Extract the (x, y) coordinate from the center of the cell holding the provided text.  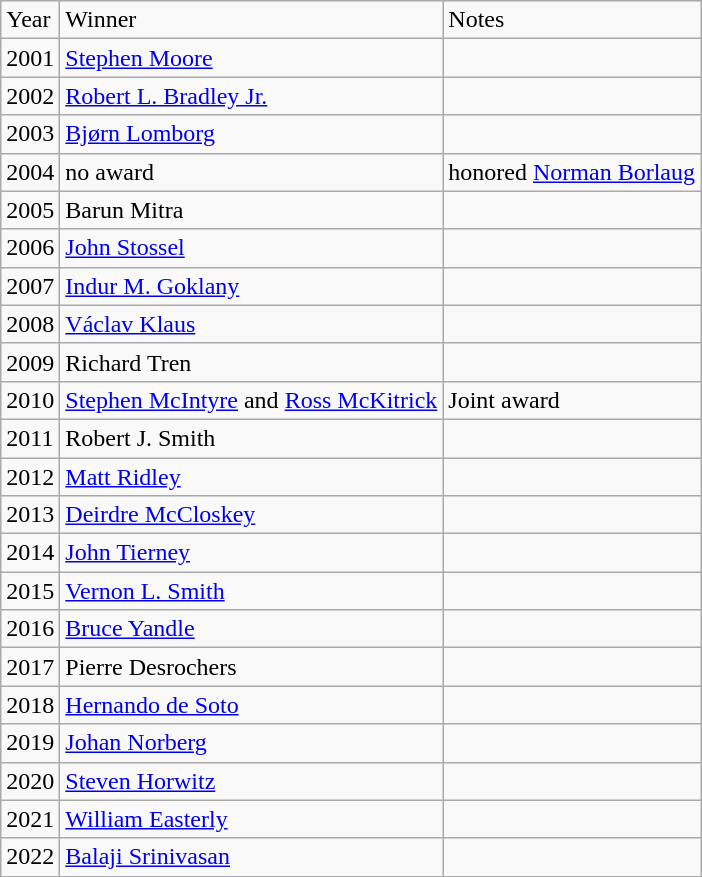
Pierre Desrochers (252, 667)
2001 (30, 58)
2008 (30, 324)
2019 (30, 743)
2012 (30, 477)
2018 (30, 705)
2020 (30, 781)
Robert J. Smith (252, 438)
John Tierney (252, 553)
Johan Norberg (252, 743)
2007 (30, 286)
no award (252, 172)
Matt Ridley (252, 477)
Robert L. Bradley Jr. (252, 96)
honored Norman Borlaug (572, 172)
Václav Klaus (252, 324)
Notes (572, 20)
Hernando de Soto (252, 705)
Bjørn Lomborg (252, 134)
Bruce Yandle (252, 629)
2014 (30, 553)
Winner (252, 20)
Steven Horwitz (252, 781)
2004 (30, 172)
2010 (30, 400)
2006 (30, 248)
2002 (30, 96)
Deirdre McCloskey (252, 515)
2003 (30, 134)
2022 (30, 857)
2016 (30, 629)
Joint award (572, 400)
Richard Tren (252, 362)
Balaji Srinivasan (252, 857)
2009 (30, 362)
2013 (30, 515)
Stephen Moore (252, 58)
John Stossel (252, 248)
William Easterly (252, 819)
Indur M. Goklany (252, 286)
Barun Mitra (252, 210)
Stephen McIntyre and Ross McKitrick (252, 400)
2011 (30, 438)
Vernon L. Smith (252, 591)
2015 (30, 591)
2005 (30, 210)
Year (30, 20)
2021 (30, 819)
2017 (30, 667)
